Capture the cell that displays the provided text and extract its [X, Y] central coordinate. 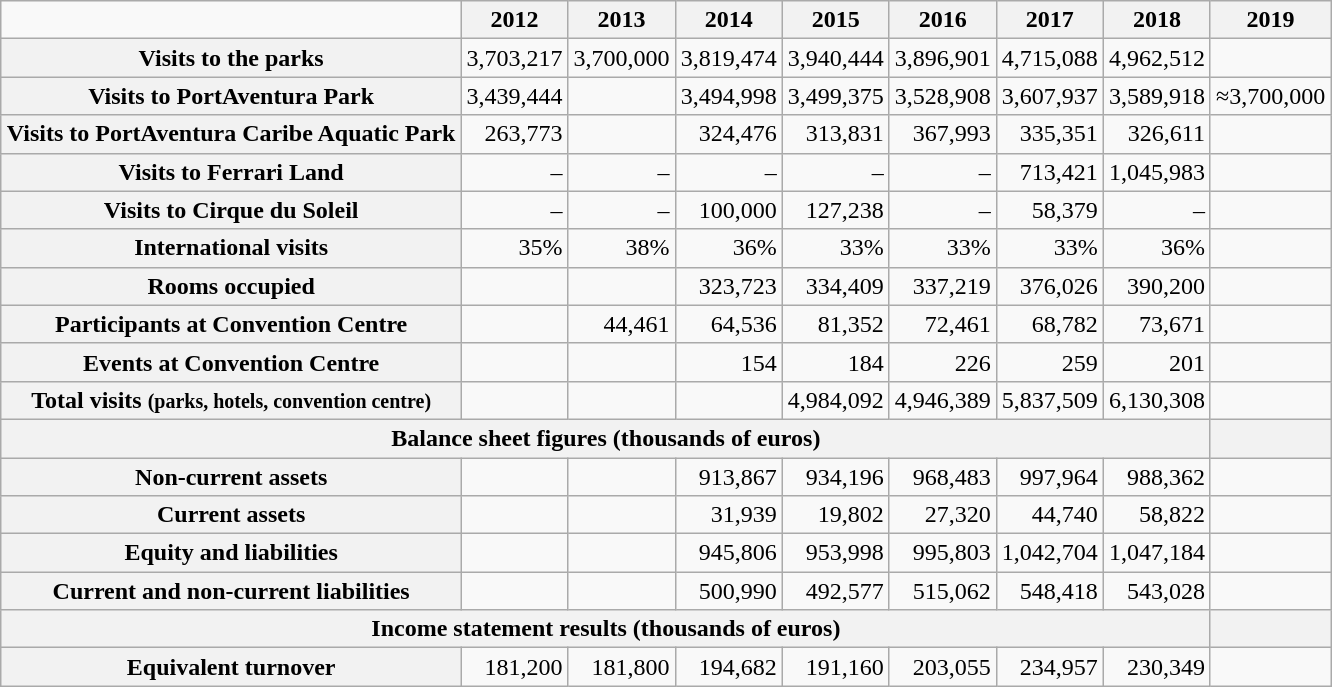
≈3,700,000 [1270, 96]
4,962,512 [1156, 58]
Visits to PortAventura Caribe Aquatic Park [231, 134]
500,990 [728, 591]
Equivalent turnover [231, 667]
492,577 [836, 591]
3,819,474 [728, 58]
234,957 [1050, 667]
201 [1156, 362]
1,047,184 [1156, 553]
3,499,375 [836, 96]
44,461 [622, 324]
44,740 [1050, 515]
35% [514, 248]
2012 [514, 20]
259 [1050, 362]
3,940,444 [836, 58]
Equity and liabilities [231, 553]
International visits [231, 248]
3,703,217 [514, 58]
191,160 [836, 667]
953,998 [836, 553]
997,964 [1050, 477]
548,418 [1050, 591]
Visits to the parks [231, 58]
2014 [728, 20]
38% [622, 248]
337,219 [942, 286]
3,439,444 [514, 96]
988,362 [1156, 477]
181,800 [622, 667]
335,351 [1050, 134]
Participants at Convention Centre [231, 324]
Current and non-current liabilities [231, 591]
4,715,088 [1050, 58]
913,867 [728, 477]
5,837,509 [1050, 400]
Visits to Ferrari Land [231, 172]
263,773 [514, 134]
154 [728, 362]
4,984,092 [836, 400]
323,723 [728, 286]
713,421 [1050, 172]
Events at Convention Centre [231, 362]
31,939 [728, 515]
313,831 [836, 134]
376,026 [1050, 286]
543,028 [1156, 591]
3,607,937 [1050, 96]
Income statement results (thousands of euros) [606, 629]
934,196 [836, 477]
Visits to PortAventura Park [231, 96]
2017 [1050, 20]
334,409 [836, 286]
3,528,908 [942, 96]
4,946,389 [942, 400]
1,042,704 [1050, 553]
2018 [1156, 20]
Current assets [231, 515]
3,896,901 [942, 58]
Non-current assets [231, 477]
3,494,998 [728, 96]
184 [836, 362]
27,320 [942, 515]
194,682 [728, 667]
Balance sheet figures (thousands of euros) [606, 438]
73,671 [1156, 324]
2015 [836, 20]
2013 [622, 20]
1,045,983 [1156, 172]
58,379 [1050, 210]
6,130,308 [1156, 400]
100,000 [728, 210]
68,782 [1050, 324]
367,993 [942, 134]
181,200 [514, 667]
324,476 [728, 134]
515,062 [942, 591]
81,352 [836, 324]
64,536 [728, 324]
230,349 [1156, 667]
2016 [942, 20]
Rooms occupied [231, 286]
226 [942, 362]
127,238 [836, 210]
945,806 [728, 553]
19,802 [836, 515]
203,055 [942, 667]
Total visits (parks, hotels, convention centre) [231, 400]
995,803 [942, 553]
3,589,918 [1156, 96]
390,200 [1156, 286]
72,461 [942, 324]
3,700,000 [622, 58]
2019 [1270, 20]
326,611 [1156, 134]
968,483 [942, 477]
58,822 [1156, 515]
Visits to Cirque du Soleil [231, 210]
